Find where the given text appears and provide that cell's center as [x, y] coordinate. 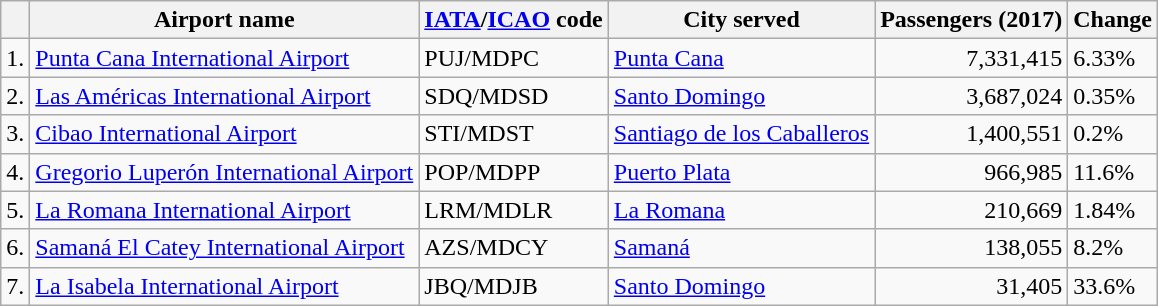
4. [16, 172]
Change [1113, 20]
La Romana [741, 210]
Santiago de los Caballeros [741, 134]
7. [16, 286]
1. [16, 58]
0.35% [1113, 96]
STI/MDST [514, 134]
1.84% [1113, 210]
11.6% [1113, 172]
Gregorio Luperón International Airport [224, 172]
2. [16, 96]
0.2% [1113, 134]
Las Américas International Airport [224, 96]
7,331,415 [972, 58]
City served [741, 20]
AZS/MDCY [514, 248]
1,400,551 [972, 134]
210,669 [972, 210]
JBQ/MDJB [514, 286]
La Romana International Airport [224, 210]
Punta Cana [741, 58]
33.6% [1113, 286]
Puerto Plata [741, 172]
Samaná El Catey International Airport [224, 248]
31,405 [972, 286]
6. [16, 248]
966,985 [972, 172]
Airport name [224, 20]
Samaná [741, 248]
Punta Cana International Airport [224, 58]
PUJ/MDPC [514, 58]
3. [16, 134]
6.33% [1113, 58]
138,055 [972, 248]
5. [16, 210]
IATA/ICAO code [514, 20]
SDQ/MDSD [514, 96]
8.2% [1113, 248]
LRM/MDLR [514, 210]
Passengers (2017) [972, 20]
Cibao International Airport [224, 134]
3,687,024 [972, 96]
POP/MDPP [514, 172]
La Isabela International Airport [224, 286]
